Provide the [X, Y] coordinate of the cell's center where the given text is located.  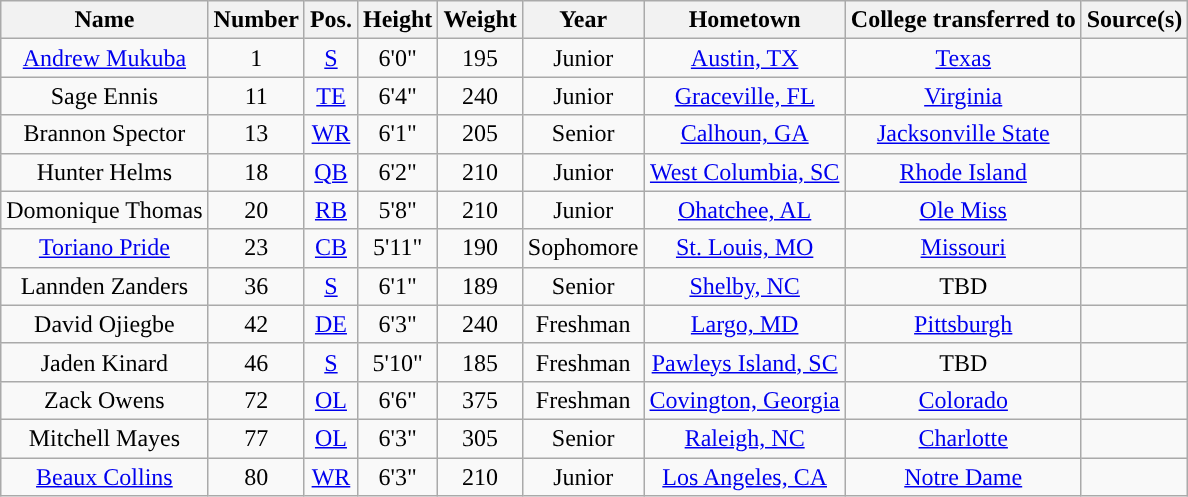
46 [256, 362]
6'4" [397, 96]
Mitchell Mayes [104, 438]
Zack Owens [104, 400]
Year [583, 20]
West Columbia, SC [744, 172]
Rhode Island [963, 172]
Toriano Pride [104, 248]
Virginia [963, 96]
Missouri [963, 248]
QB [330, 172]
36 [256, 286]
375 [480, 400]
Covington, Georgia [744, 400]
David Ojiegbe [104, 324]
Sophomore [583, 248]
Notre Dame [963, 477]
20 [256, 210]
42 [256, 324]
72 [256, 400]
Graceville, FL [744, 96]
Weight [480, 20]
Ole Miss [963, 210]
5'10" [397, 362]
Calhoun, GA [744, 134]
RB [330, 210]
Texas [963, 58]
Hometown [744, 20]
6'2" [397, 172]
Shelby, NC [744, 286]
Los Angeles, CA [744, 477]
185 [480, 362]
77 [256, 438]
80 [256, 477]
23 [256, 248]
Brannon Spector [104, 134]
Domonique Thomas [104, 210]
18 [256, 172]
195 [480, 58]
Austin, TX [744, 58]
Ohatchee, AL [744, 210]
6'6" [397, 400]
CB [330, 248]
Lannden Zanders [104, 286]
Pawleys Island, SC [744, 362]
Source(s) [1134, 20]
5'11" [397, 248]
Jacksonville State [963, 134]
TE [330, 96]
305 [480, 438]
189 [480, 286]
190 [480, 248]
Height [397, 20]
Andrew Mukuba [104, 58]
Colorado [963, 400]
Sage Ennis [104, 96]
Pittsburgh [963, 324]
13 [256, 134]
Raleigh, NC [744, 438]
5'8" [397, 210]
Hunter Helms [104, 172]
Number [256, 20]
Beaux Collins [104, 477]
DE [330, 324]
11 [256, 96]
Name [104, 20]
Jaden Kinard [104, 362]
Charlotte [963, 438]
1 [256, 58]
College transferred to [963, 20]
6'0" [397, 58]
205 [480, 134]
Pos. [330, 20]
Largo, MD [744, 324]
St. Louis, MO [744, 248]
